Capture the cell that displays the provided text and extract its (x, y) central coordinate. 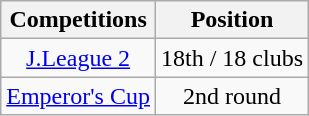
Competitions (78, 20)
Position (232, 20)
18th / 18 clubs (232, 58)
J.League 2 (78, 58)
2nd round (232, 96)
Emperor's Cup (78, 96)
